Capture the cell that displays the provided text and extract its (X, Y) central coordinate. 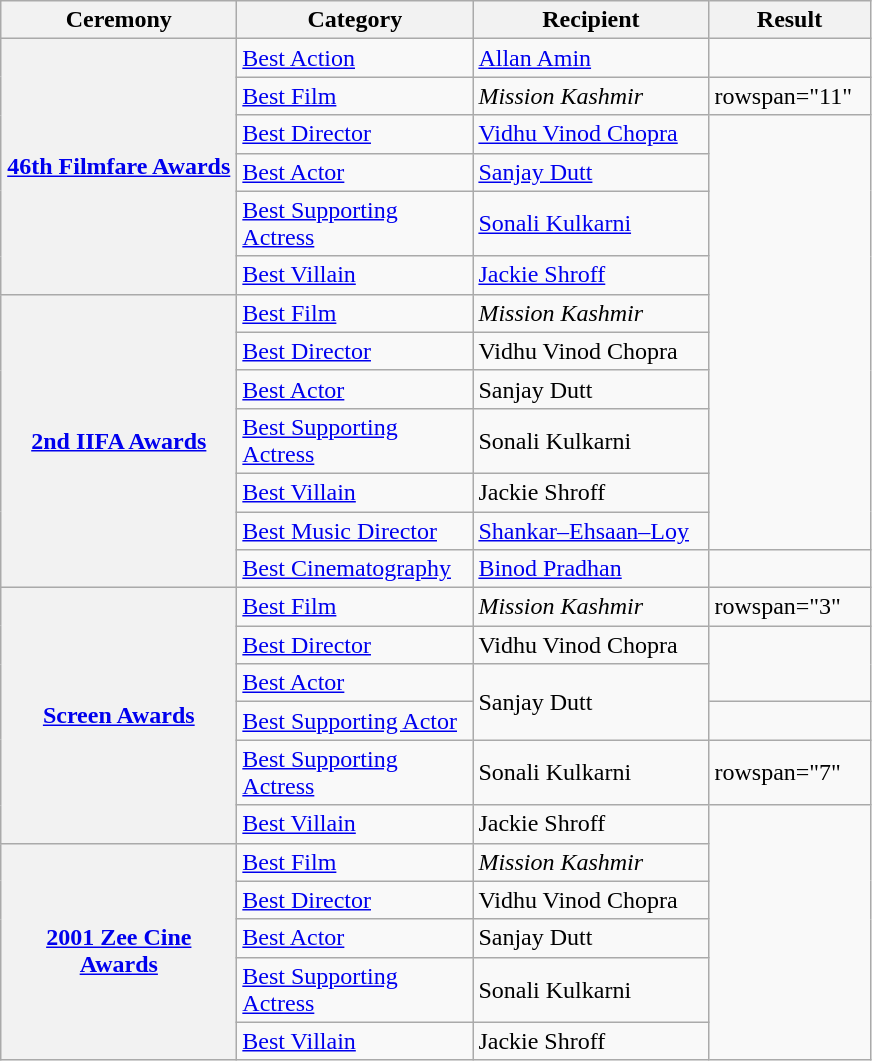
rowspan="7" (790, 772)
Binod Pradhan (591, 569)
Best Action (355, 58)
rowspan="3" (790, 607)
Ceremony (119, 20)
Allan Amin (591, 58)
Screen Awards (119, 716)
Category (355, 20)
Best Supporting Actor (355, 721)
2001 Zee Cine Awards (119, 952)
46th Filmfare Awards (119, 166)
Best Music Director (355, 531)
Shankar–Ehsaan–Loy (591, 531)
Recipient (591, 20)
Result (790, 20)
rowspan="11" (790, 96)
Best Cinematography (355, 569)
2nd IIFA Awards (119, 440)
